Identify which cell holds the provided text, then report its (X, Y) central coordinate. 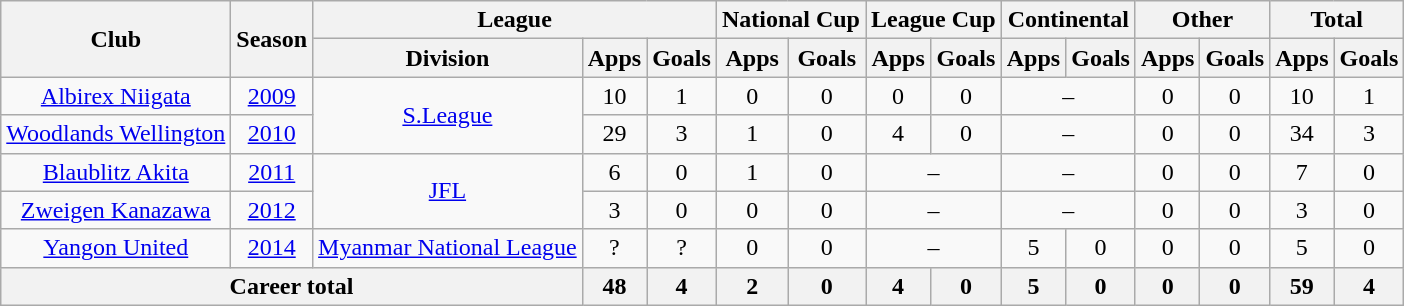
34 (1302, 134)
Career total (292, 286)
Other (1202, 20)
Zweigen Kanazawa (116, 210)
2012 (272, 210)
Continental (1068, 20)
59 (1302, 286)
Blaublitz Akita (116, 172)
National Cup (790, 20)
7 (1302, 172)
League Cup (934, 20)
2010 (272, 134)
2011 (272, 172)
S.League (448, 115)
Woodlands Wellington (116, 134)
Albirex Niigata (116, 96)
2 (752, 286)
Season (272, 39)
2014 (272, 248)
Club (116, 39)
Yangon United (116, 248)
Myanmar National League (448, 248)
2009 (272, 96)
Division (448, 58)
6 (614, 172)
29 (614, 134)
Total (1337, 20)
48 (614, 286)
League (515, 20)
JFL (448, 191)
